Search for the cell housing the specified text and yield its (x, y) center coordinate. 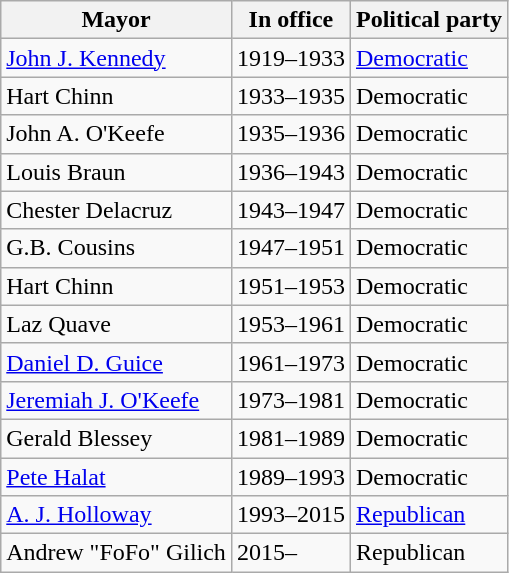
1961–1973 (290, 362)
Daniel D. Guice (116, 362)
1973–1981 (290, 400)
1947–1951 (290, 248)
1919–1933 (290, 58)
Political party (428, 20)
2015– (290, 553)
1989–1993 (290, 477)
John J. Kennedy (116, 58)
1943–1947 (290, 210)
In office (290, 20)
John A. O'Keefe (116, 134)
1981–1989 (290, 438)
Pete Halat (116, 477)
Jeremiah J. O'Keefe (116, 400)
1936–1943 (290, 172)
1953–1961 (290, 324)
Andrew "FoFo" Gilich (116, 553)
Louis Braun (116, 172)
G.B. Cousins (116, 248)
1933–1935 (290, 96)
Mayor (116, 20)
1935–1936 (290, 134)
1993–2015 (290, 515)
1951–1953 (290, 286)
Laz Quave (116, 324)
A. J. Holloway (116, 515)
Gerald Blessey (116, 438)
Chester Delacruz (116, 210)
